Output the [x, y] coordinate of the center of the cell containing the given text.  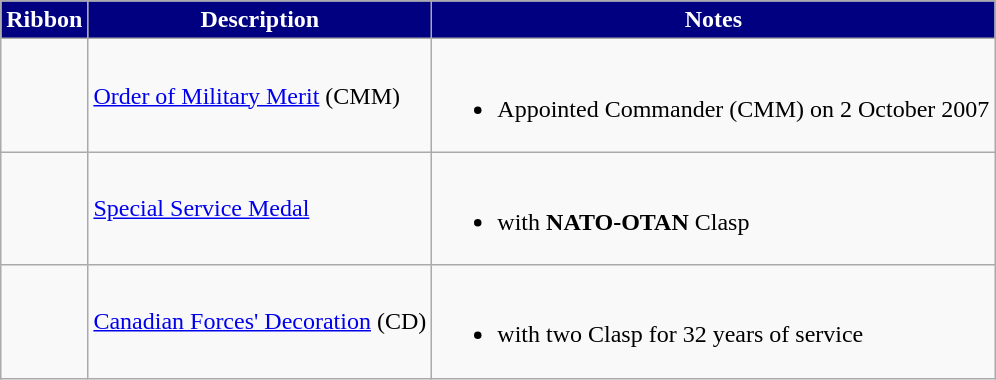
Canadian Forces' Decoration (CD) [260, 322]
Description [260, 20]
Order of Military Merit (CMM) [260, 96]
Notes [714, 20]
with NATO-OTAN Clasp [714, 208]
Special Service Medal [260, 208]
Ribbon [44, 20]
Appointed Commander (CMM) on 2 October 2007 [714, 96]
with two Clasp for 32 years of service [714, 322]
